Output the (X, Y) coordinate of the center of the cell containing the given text.  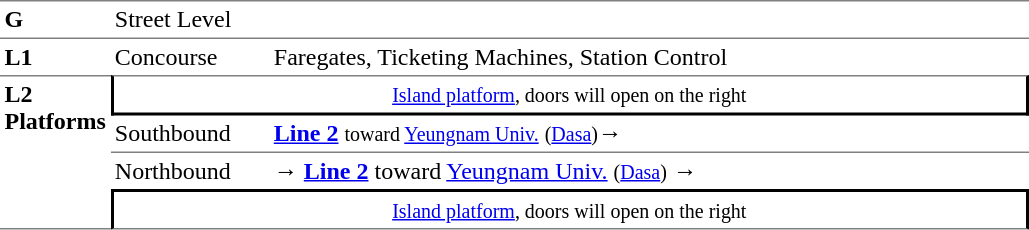
L2Platforms (55, 152)
G (55, 20)
Southbound (190, 135)
Concourse (190, 57)
Line 2 toward Yeungnam Univ. (Dasa)→ (648, 135)
Faregates, Ticketing Machines, Station Control (648, 57)
Street Level (190, 20)
L1 (55, 57)
→ Line 2 toward Yeungnam Univ. (Dasa) → (648, 171)
Northbound (190, 171)
